Return (x, y) of the center of cell containing provided text 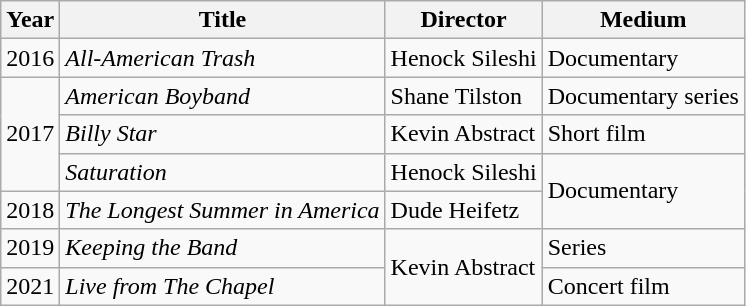
Director (464, 20)
Short film (643, 134)
American Boyband (222, 96)
Live from The Chapel (222, 286)
Documentary series (643, 96)
Saturation (222, 172)
Title (222, 20)
The Longest Summer in America (222, 210)
2017 (30, 134)
Dude Heifetz (464, 210)
Year (30, 20)
Shane Tilston (464, 96)
Series (643, 248)
Concert film (643, 286)
Keeping the Band (222, 248)
2016 (30, 58)
All-American Trash (222, 58)
Billy Star (222, 134)
Medium (643, 20)
2021 (30, 286)
2019 (30, 248)
2018 (30, 210)
